Scan for the cell matching the given text and deliver its [X, Y] coordinate at center. 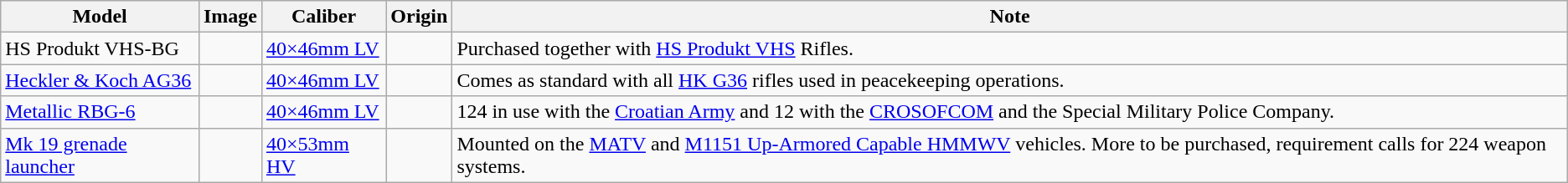
Origin [419, 17]
Mounted on the MATV and M1151 Up-Armored Capable HMMWV vehicles. More to be purchased, requirement calls for 224 weapon systems. [1010, 155]
Mk 19 grenade launcher [101, 155]
Model [101, 17]
Metallic RBG-6 [101, 112]
HS Produkt VHS-BG [101, 48]
40×53mm HV [323, 155]
124 in use with the Croatian Army and 12 with the CROSOFCOM and the Special Military Police Company. [1010, 112]
Purchased together with HS Produkt VHS Rifles. [1010, 48]
Note [1010, 17]
Comes as standard with all HK G36 rifles used in peacekeeping operations. [1010, 80]
Heckler & Koch AG36 [101, 80]
Image [230, 17]
Caliber [323, 17]
